Determine the [x, y] coordinate at the center of the cell enclosing the given text.  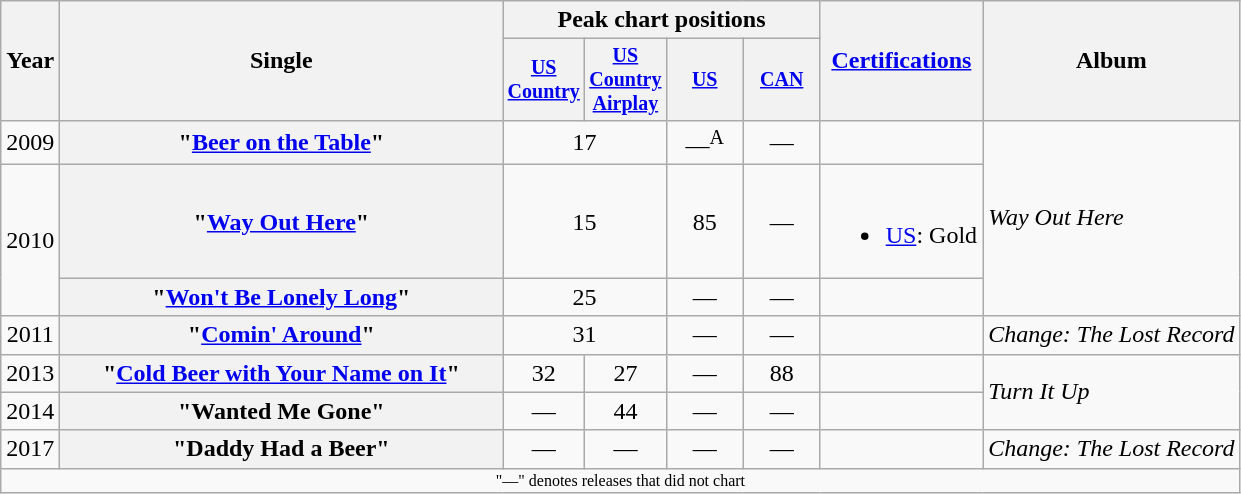
2009 [30, 142]
2011 [30, 335]
17 [584, 142]
85 [704, 222]
32 [544, 373]
"Beer on the Table" [282, 142]
2013 [30, 373]
15 [584, 222]
US: Gold [901, 222]
2010 [30, 240]
31 [584, 335]
US Country Airplay [626, 80]
27 [626, 373]
Peak chart positions [662, 20]
2014 [30, 411]
Album [1112, 61]
"Won't Be Lonely Long" [282, 297]
Certifications [901, 61]
88 [782, 373]
"Cold Beer with Your Name on It" [282, 373]
CAN [782, 80]
44 [626, 411]
—A [704, 142]
Single [282, 61]
"Comin' Around" [282, 335]
2017 [30, 449]
Year [30, 61]
US [704, 80]
"Wanted Me Gone" [282, 411]
"—" denotes releases that did not chart [620, 480]
Way Out Here [1112, 218]
"Daddy Had a Beer" [282, 449]
Turn It Up [1112, 392]
US Country [544, 80]
25 [584, 297]
"Way Out Here" [282, 222]
